From the cell containing the given text, extract its center point as (X, Y) coordinate. 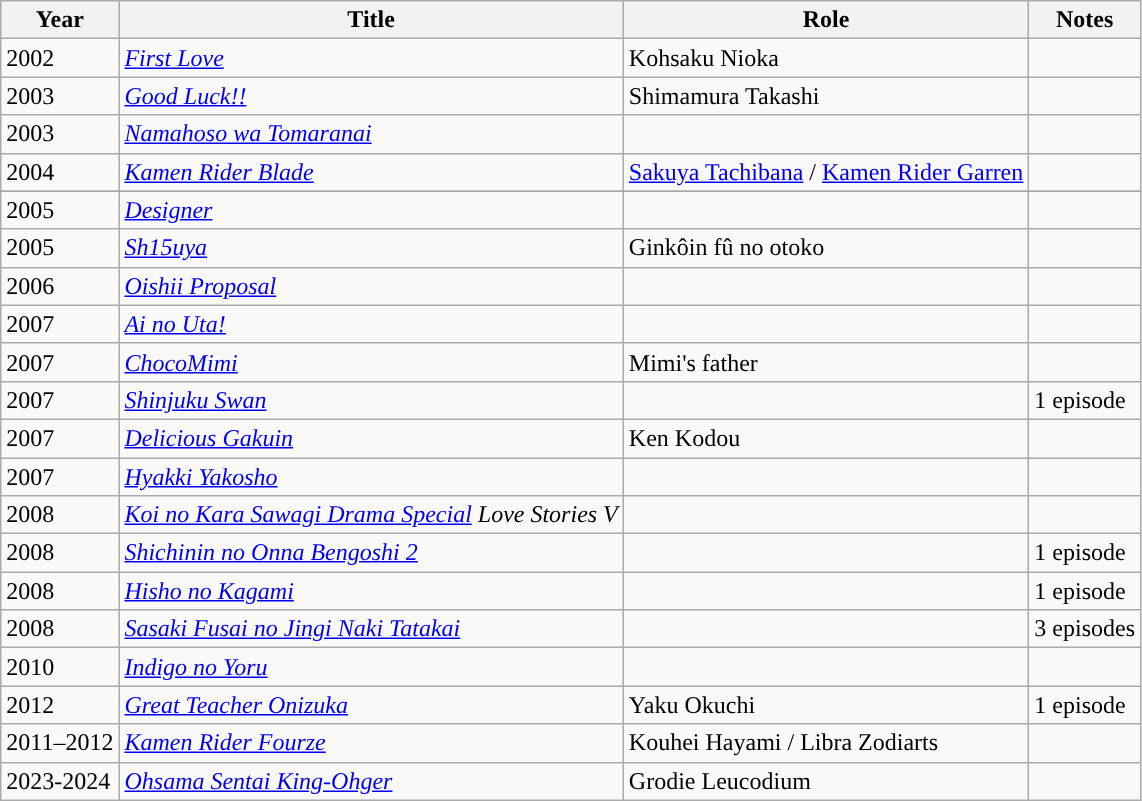
Ohsama Sentai King-Ohger (371, 781)
Sh15uya (371, 248)
Grodie Leucodium (826, 781)
Yaku Okuchi (826, 705)
Role (826, 20)
2006 (60, 286)
Sasaki Fusai no Jingi Naki Tatakai (371, 629)
Hisho no Kagami (371, 591)
Designer (371, 210)
2002 (60, 58)
Indigo no Yoru (371, 667)
Great Teacher Onizuka (371, 705)
Delicious Gakuin (371, 438)
Shichinin no Onna Bengoshi 2 (371, 553)
First Love (371, 58)
2010 (60, 667)
Ai no Uta! (371, 324)
2012 (60, 705)
Notes (1085, 20)
3 episodes (1085, 629)
2023-2024 (60, 781)
Shinjuku Swan (371, 400)
Koi no Kara Sawagi Drama Special Love Stories V (371, 515)
ChocoMimi (371, 362)
Sakuya Tachibana / Kamen Rider Garren (826, 172)
Title (371, 20)
Kouhei Hayami / Libra Zodiarts (826, 743)
Kohsaku Nioka (826, 58)
Kamen Rider Fourze (371, 743)
Mimi's father (826, 362)
Oishii Proposal (371, 286)
Hyakki Yakosho (371, 477)
2011–2012 (60, 743)
Year (60, 20)
Ken Kodou (826, 438)
Shimamura Takashi (826, 96)
Good Luck!! (371, 96)
Ginkôin fû no otoko (826, 248)
Kamen Rider Blade (371, 172)
2004 (60, 172)
Namahoso wa Tomaranai (371, 134)
